Scan for the cell matching the given text and deliver its (x, y) coordinate at center. 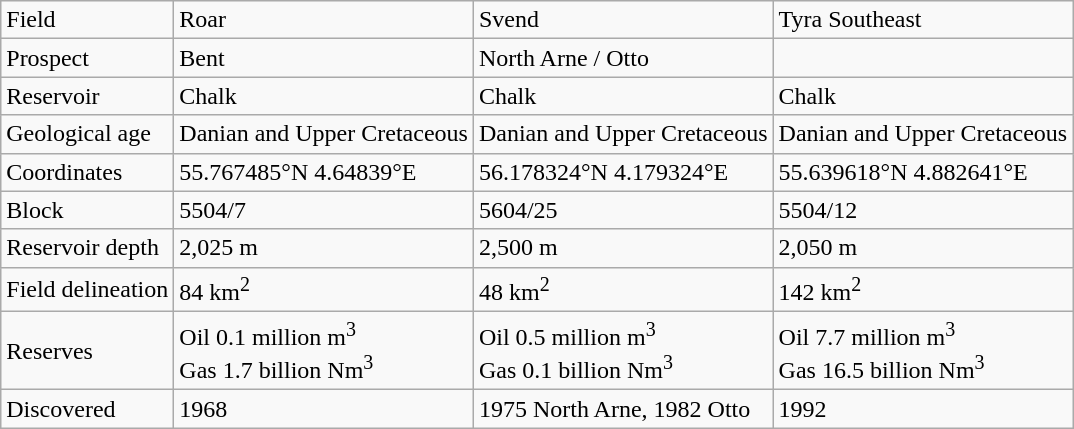
2,050 m (923, 248)
Oil 7.7 million m3Gas 16.5 billion Nm3 (923, 351)
5604/25 (623, 210)
Field delineation (88, 290)
Reservoir depth (88, 248)
Prospect (88, 58)
North Arne / Otto (623, 58)
Reserves (88, 351)
142 km2 (923, 290)
1975 North Arne, 1982 Otto (623, 409)
Svend (623, 20)
48 km2 (623, 290)
5504/7 (324, 210)
Tyra Southeast (923, 20)
Roar (324, 20)
Field (88, 20)
1968 (324, 409)
Bent (324, 58)
Reservoir (88, 96)
5504/12 (923, 210)
1992 (923, 409)
2,500 m (623, 248)
Oil 0.1 million m3Gas 1.7 billion Nm3 (324, 351)
55.767485°N 4.64839°E (324, 172)
Geological age (88, 134)
Discovered (88, 409)
2,025 m (324, 248)
Oil 0.5 million m3Gas 0.1 billion Nm3 (623, 351)
84 km2 (324, 290)
55.639618°N 4.882641°E (923, 172)
56.178324°N 4.179324°E (623, 172)
Coordinates (88, 172)
Block (88, 210)
